Capture the cell that displays the provided text and extract its [x, y] central coordinate. 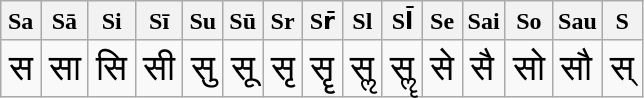
Sa [21, 21]
सू [243, 68]
स [21, 68]
Sau [578, 21]
Sū [243, 21]
Sai [484, 21]
सि [112, 68]
सृ [283, 68]
Su [203, 21]
So [528, 21]
सौ [578, 68]
Si [112, 21]
सी [158, 68]
सै [484, 68]
सा [64, 68]
सु [203, 68]
Sl [362, 21]
Sl̄ [402, 21]
Sā [64, 21]
सॢ [362, 68]
Sr̄ [322, 21]
Sr [283, 21]
सॣ [402, 68]
सो [528, 68]
S [622, 21]
Se [442, 21]
स् [622, 68]
सॄ [322, 68]
से [442, 68]
Sī [158, 21]
